From the cell containing the given text, extract its center point as (x, y) coordinate. 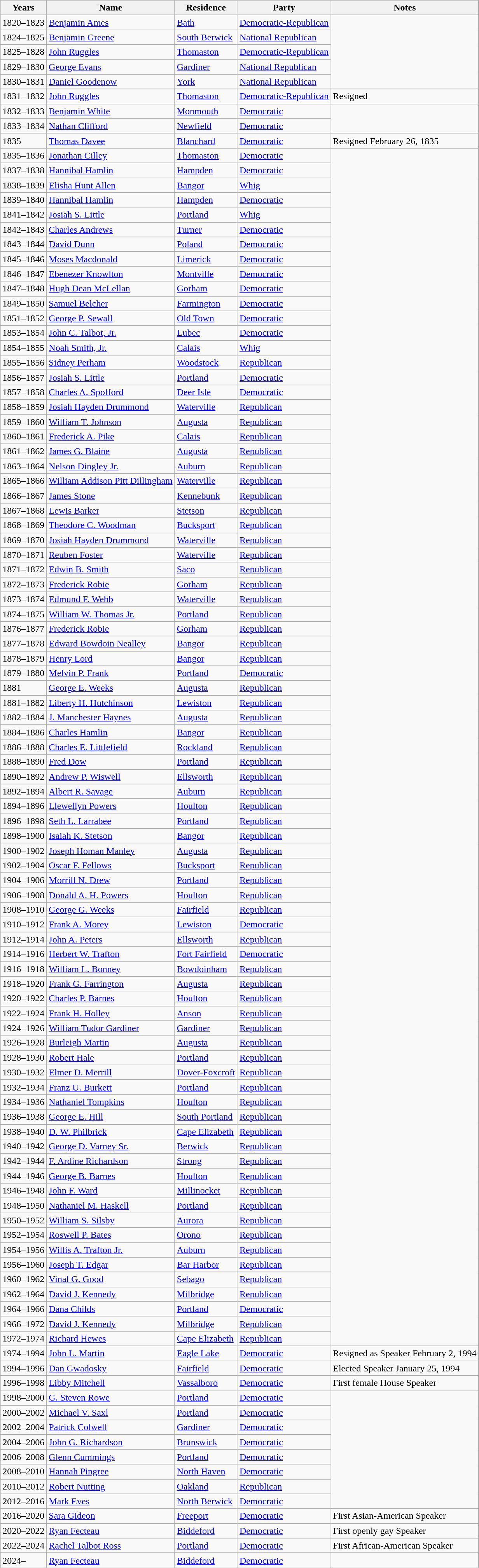
Sidney Perham (110, 362)
Thomas Davee (110, 141)
1830–1831 (23, 82)
Hannah Pingree (110, 1472)
Rockland (206, 747)
Melvin P. Frank (110, 673)
First female House Speaker (405, 1383)
Monmouth (206, 111)
1871–1872 (23, 570)
1936–1938 (23, 1117)
Stetson (206, 510)
Charles Hamlin (110, 732)
2002–2004 (23, 1427)
Franz U. Burkett (110, 1087)
Seth L. Larrabee (110, 821)
Daniel Goodenow (110, 82)
1837–1838 (23, 170)
Fred Dow (110, 762)
2004–2006 (23, 1442)
1912–1914 (23, 939)
2020–2022 (23, 1531)
Albert R. Savage (110, 791)
William W. Thomas Jr. (110, 614)
1842–1843 (23, 230)
William T. Johnson (110, 422)
1853–1854 (23, 333)
Brunswick (206, 1442)
George E. Weeks (110, 688)
Rachel Talbot Ross (110, 1545)
George D. Varney Sr. (110, 1146)
1972–1974 (23, 1338)
Ebenezer Knowlton (110, 274)
1994–1996 (23, 1368)
Donald A. H. Powers (110, 895)
David Dunn (110, 244)
1996–1998 (23, 1383)
James Stone (110, 496)
Blanchard (206, 141)
Resigned February 26, 1835 (405, 141)
Herbert W. Trafton (110, 954)
1858–1859 (23, 407)
Limerick (206, 259)
2000–2002 (23, 1413)
Years (23, 8)
Party (284, 8)
1846–1847 (23, 274)
Aurora (206, 1220)
1851–1852 (23, 318)
1869–1870 (23, 540)
1956–1960 (23, 1265)
1886–1888 (23, 747)
1910–1912 (23, 925)
William S. Silsby (110, 1220)
Moses Macdonald (110, 259)
William Tudor Gardiner (110, 1028)
1940–1942 (23, 1146)
George G. Weeks (110, 910)
1888–1890 (23, 762)
Frank G. Farrington (110, 984)
York (206, 82)
Robert Hale (110, 1058)
Michael V. Saxl (110, 1413)
1868–1869 (23, 525)
Benjamin White (110, 111)
Oscar F. Fellows (110, 865)
Samuel Belcher (110, 303)
1892–1894 (23, 791)
Strong (206, 1161)
1881–1882 (23, 703)
1952–1954 (23, 1235)
1950–1952 (23, 1220)
Morrill N. Drew (110, 880)
Theodore C. Woodman (110, 525)
Benjamin Greene (110, 37)
1881 (23, 688)
Frank A. Morey (110, 925)
Joseph T. Edgar (110, 1265)
1863–1864 (23, 466)
Elisha Hunt Allen (110, 185)
Libby Mitchell (110, 1383)
1854–1855 (23, 348)
Charles E. Littlefield (110, 747)
1896–1898 (23, 821)
Bar Harbor (206, 1265)
1928–1930 (23, 1058)
Name (110, 8)
1908–1910 (23, 910)
1835–1836 (23, 155)
1829–1830 (23, 67)
1859–1860 (23, 422)
Newfield (206, 126)
Charles Andrews (110, 230)
Vassalboro (206, 1383)
1843–1844 (23, 244)
1954–1956 (23, 1250)
1839–1840 (23, 200)
1857–1858 (23, 392)
1922–1924 (23, 1013)
Oakland (206, 1486)
Millinocket (206, 1191)
Dover-Foxcroft (206, 1072)
Montville (206, 274)
Old Town (206, 318)
Patrick Colwell (110, 1427)
1876–1877 (23, 629)
Charles P. Barnes (110, 998)
1914–1916 (23, 954)
1860–1861 (23, 437)
D. W. Philbrick (110, 1132)
1867–1868 (23, 510)
George E. Hill (110, 1117)
1873–1874 (23, 599)
1938–1940 (23, 1132)
Isaiah K. Stetson (110, 836)
1932–1934 (23, 1087)
Joseph Homan Manley (110, 850)
2016–2020 (23, 1516)
1890–1892 (23, 777)
G. Steven Rowe (110, 1398)
1918–1920 (23, 984)
1845–1846 (23, 259)
Nelson Dingley Jr. (110, 466)
1946–1948 (23, 1191)
1841–1842 (23, 215)
North Haven (206, 1472)
Bath (206, 23)
Henry Lord (110, 659)
2006–2008 (23, 1457)
1942–1944 (23, 1161)
1920–1922 (23, 998)
1964–1966 (23, 1309)
1870–1871 (23, 555)
2024– (23, 1560)
2012–2016 (23, 1501)
First openly gay Speaker (405, 1531)
John F. Ward (110, 1191)
1906–1908 (23, 895)
Resigned (405, 96)
South Portland (206, 1117)
1832–1833 (23, 111)
Burleigh Martin (110, 1043)
Nathan Clifford (110, 126)
Edwin B. Smith (110, 570)
First African-American Speaker (405, 1545)
J. Manchester Haynes (110, 718)
Bowdoinham (206, 969)
Lubec (206, 333)
Berwick (206, 1146)
Robert Nutting (110, 1486)
1855–1856 (23, 362)
1926–1928 (23, 1043)
John L. Martin (110, 1353)
Noah Smith, Jr. (110, 348)
Andrew P. Wiswell (110, 777)
Anson (206, 1013)
1847–1848 (23, 289)
1838–1839 (23, 185)
Fort Fairfield (206, 954)
1898–1900 (23, 836)
George B. Barnes (110, 1176)
1856–1857 (23, 377)
1904–1906 (23, 880)
1874–1875 (23, 614)
Hugh Dean McLellan (110, 289)
1865–1866 (23, 481)
Benjamin Ames (110, 23)
1902–1904 (23, 865)
1930–1932 (23, 1072)
Lewis Barker (110, 510)
Willis A. Trafton Jr. (110, 1250)
Resigned as Speaker February 2, 1994 (405, 1353)
North Berwick (206, 1501)
Dan Gwadosky (110, 1368)
Charles A. Spofford (110, 392)
1884–1886 (23, 732)
Sara Gideon (110, 1516)
1974–1994 (23, 1353)
1878–1879 (23, 659)
1831–1832 (23, 96)
Vinal G. Good (110, 1279)
1820–1823 (23, 23)
Dana Childs (110, 1309)
James G. Blaine (110, 451)
Liberty H. Hutchinson (110, 703)
1894–1896 (23, 806)
Residence (206, 8)
Woodstock (206, 362)
John C. Talbot, Jr. (110, 333)
1962–1964 (23, 1294)
Mark Eves (110, 1501)
1882–1884 (23, 718)
First Asian-American Speaker (405, 1516)
Elmer D. Merrill (110, 1072)
Jonathan Cilley (110, 155)
Notes (405, 8)
South Berwick (206, 37)
2022–2024 (23, 1545)
1872–1873 (23, 584)
John G. Richardson (110, 1442)
1861–1862 (23, 451)
Llewellyn Powers (110, 806)
Reuben Foster (110, 555)
1916–1918 (23, 969)
Frederick A. Pike (110, 437)
1998–2000 (23, 1398)
Eagle Lake (206, 1353)
1960–1962 (23, 1279)
George Evans (110, 67)
2010–2012 (23, 1486)
1849–1850 (23, 303)
Glenn Cummings (110, 1457)
William Addison Pitt Dillingham (110, 481)
1825–1828 (23, 52)
1877–1878 (23, 643)
Sebago (206, 1279)
Edmund F. Webb (110, 599)
1835 (23, 141)
1948–1950 (23, 1206)
Nathaniel Tompkins (110, 1102)
Kennebunk (206, 496)
Farmington (206, 303)
Freeport (206, 1516)
1924–1926 (23, 1028)
Nathaniel M. Haskell (110, 1206)
1966–1972 (23, 1324)
Deer Isle (206, 392)
1934–1936 (23, 1102)
2008–2010 (23, 1472)
Frank H. Holley (110, 1013)
1833–1834 (23, 126)
Saco (206, 570)
William L. Bonney (110, 969)
1944–1946 (23, 1176)
Roswell P. Bates (110, 1235)
Orono (206, 1235)
Turner (206, 230)
1866–1867 (23, 496)
Poland (206, 244)
1879–1880 (23, 673)
John A. Peters (110, 939)
Edward Bowdoin Nealley (110, 643)
1824–1825 (23, 37)
F. Ardine Richardson (110, 1161)
George P. Sewall (110, 318)
Elected Speaker January 25, 1994 (405, 1368)
1900–1902 (23, 850)
Richard Hewes (110, 1338)
